Capture the cell that displays the provided text and extract its [x, y] central coordinate. 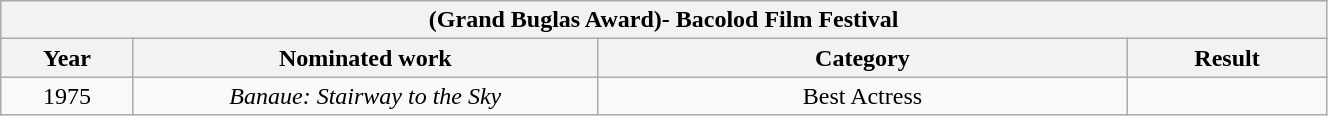
1975 [68, 96]
Category [862, 58]
(Grand Buglas Award)- Bacolod Film Festival [664, 20]
Banaue: Stairway to the Sky [365, 96]
Result [1228, 58]
Best Actress [862, 96]
Year [68, 58]
Nominated work [365, 58]
